Search for the cell housing the specified text and yield its (X, Y) center coordinate. 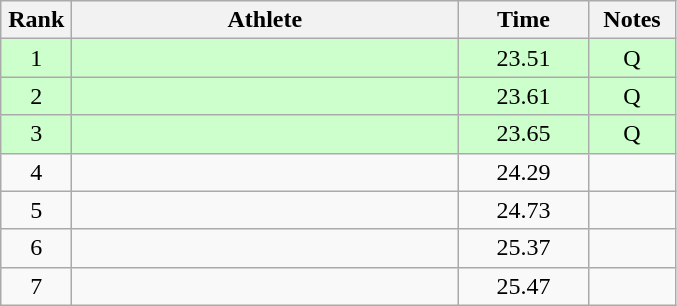
3 (36, 134)
1 (36, 58)
5 (36, 210)
Rank (36, 20)
23.61 (524, 96)
24.73 (524, 210)
Time (524, 20)
Athlete (265, 20)
4 (36, 172)
25.47 (524, 286)
23.51 (524, 58)
Notes (632, 20)
23.65 (524, 134)
2 (36, 96)
24.29 (524, 172)
25.37 (524, 248)
6 (36, 248)
7 (36, 286)
